From the cell containing the given text, extract its center point as [X, Y] coordinate. 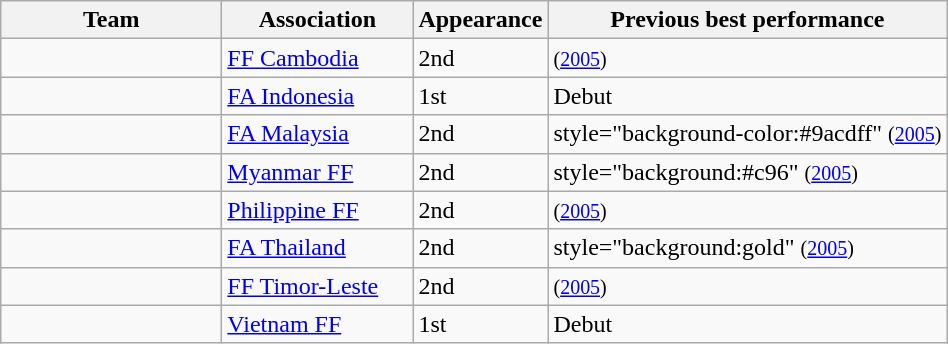
Team [112, 20]
FA Indonesia [318, 96]
Myanmar FF [318, 172]
FA Thailand [318, 248]
FF Cambodia [318, 58]
Philippine FF [318, 210]
Previous best performance [748, 20]
style="background:gold" (2005) [748, 248]
Association [318, 20]
FA Malaysia [318, 134]
FF Timor-Leste [318, 286]
style="background-color:#9acdff" (2005) [748, 134]
Vietnam FF [318, 324]
Appearance [480, 20]
style="background:#c96" (2005) [748, 172]
